From the cell containing the given text, extract its center point as [x, y] coordinate. 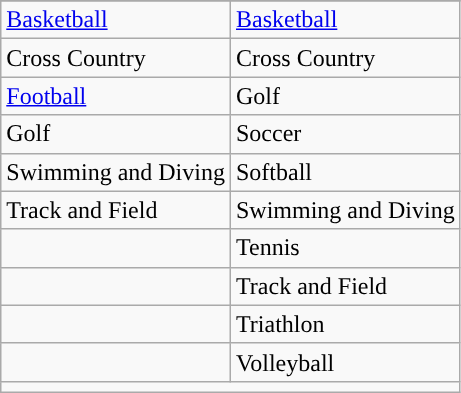
Triathlon [345, 324]
Football [116, 96]
Volleyball [345, 362]
Soccer [345, 134]
Tennis [345, 248]
Softball [345, 172]
